Search for the cell housing the specified text and yield its [X, Y] center coordinate. 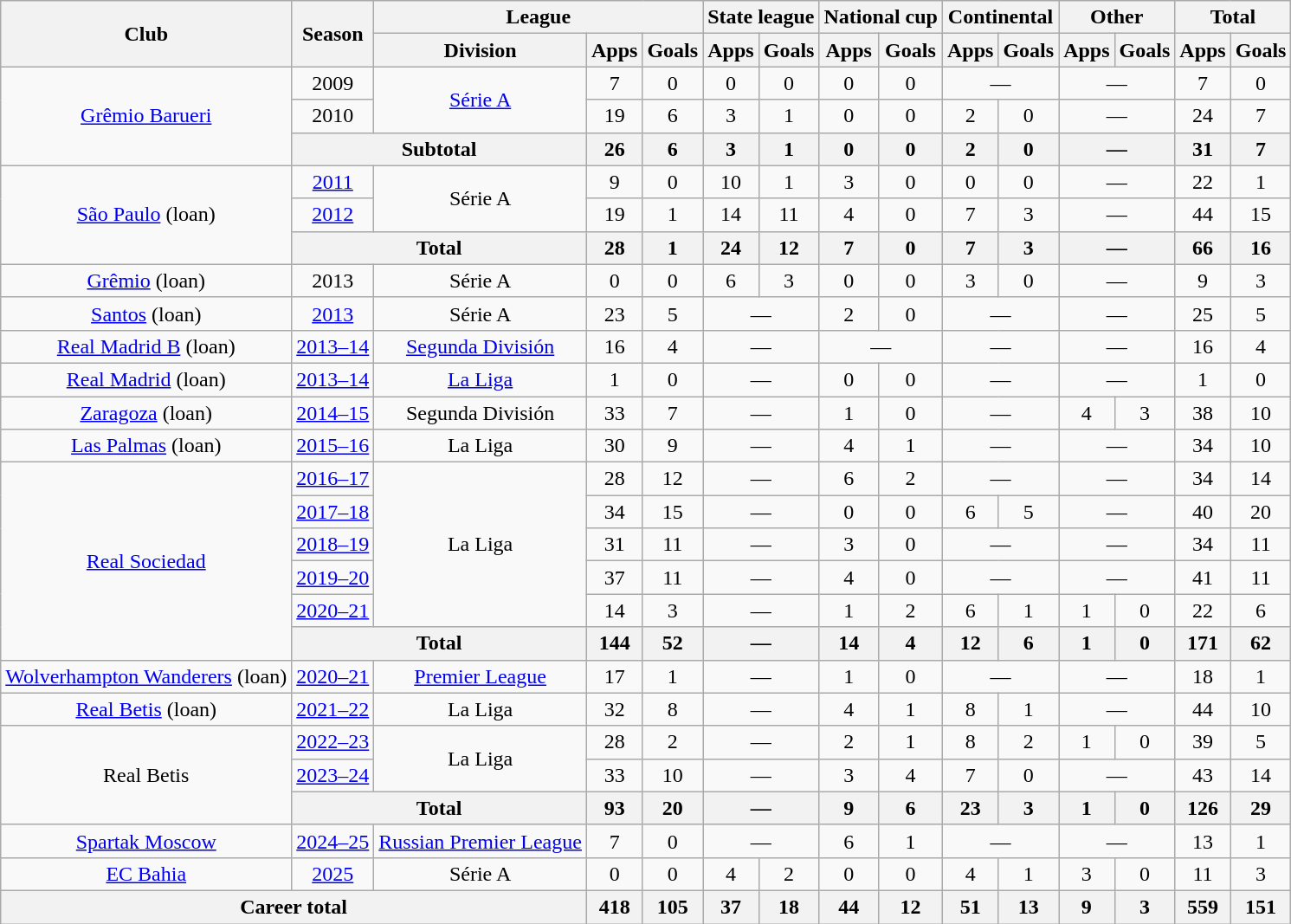
Real Madrid (loan) [146, 379]
Grêmio (loan) [146, 281]
Other [1117, 17]
Premier League [481, 676]
Spartak Moscow [146, 841]
32 [614, 709]
66 [1203, 248]
93 [614, 808]
2015–16 [332, 446]
Real Sociedad [146, 561]
105 [673, 907]
25 [1203, 313]
2011 [332, 182]
2012 [332, 215]
Continental [1000, 17]
2019–20 [332, 578]
2021–22 [332, 709]
62 [1261, 643]
52 [673, 643]
Division [481, 50]
418 [614, 907]
2009 [332, 83]
29 [1261, 808]
2014–15 [332, 413]
Career total [294, 907]
30 [614, 446]
2023–24 [332, 775]
Real Betis (loan) [146, 709]
State league [761, 17]
2025 [332, 874]
2016–17 [332, 479]
EC Bahia [146, 874]
38 [1203, 413]
39 [1203, 742]
2010 [332, 116]
17 [614, 676]
Grêmio Barueri [146, 116]
41 [1203, 578]
Real Betis [146, 775]
Zaragoza (loan) [146, 413]
26 [614, 149]
559 [1203, 907]
2022–23 [332, 742]
Russian Premier League [481, 841]
171 [1203, 643]
43 [1203, 775]
2024–25 [332, 841]
São Paulo (loan) [146, 215]
Santos (loan) [146, 313]
51 [970, 907]
Las Palmas (loan) [146, 446]
Season [332, 34]
Real Madrid B (loan) [146, 346]
151 [1261, 907]
144 [614, 643]
126 [1203, 808]
Wolverhampton Wanderers (loan) [146, 676]
National cup [881, 17]
2018–19 [332, 545]
Subtotal [440, 149]
Club [146, 34]
League [539, 17]
2017–18 [332, 512]
40 [1203, 512]
